Detect which cell encompasses the target text, then output its (X, Y) center coordinate. 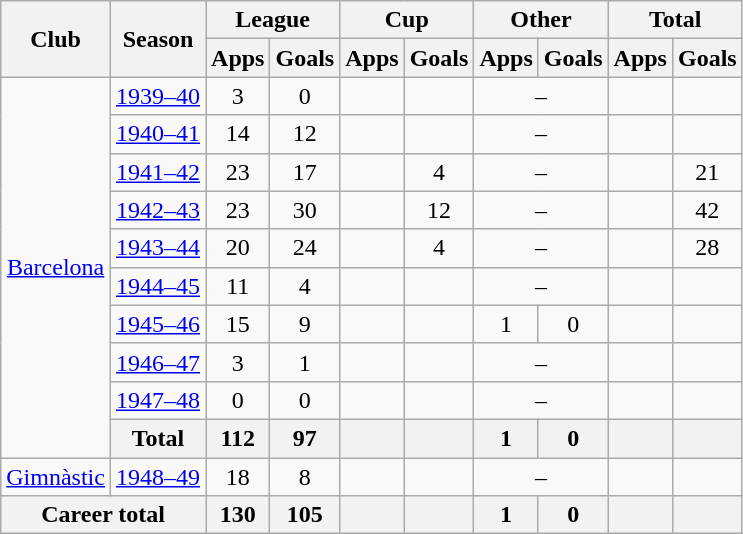
1945–46 (158, 324)
14 (238, 134)
1948–49 (158, 477)
17 (305, 172)
1942–43 (158, 210)
1939–40 (158, 96)
1944–45 (158, 286)
42 (707, 210)
1946–47 (158, 362)
97 (305, 438)
24 (305, 248)
Other (541, 20)
15 (238, 324)
1940–41 (158, 134)
30 (305, 210)
1941–42 (158, 172)
105 (305, 515)
11 (238, 286)
1943–44 (158, 248)
130 (238, 515)
Cup (407, 20)
8 (305, 477)
18 (238, 477)
21 (707, 172)
20 (238, 248)
Gimnàstic (56, 477)
Barcelona (56, 268)
28 (707, 248)
112 (238, 438)
1947–48 (158, 400)
9 (305, 324)
Career total (104, 515)
Season (158, 39)
League (273, 20)
Club (56, 39)
